Locate the cell with the specified text and output its (X, Y) center coordinate. 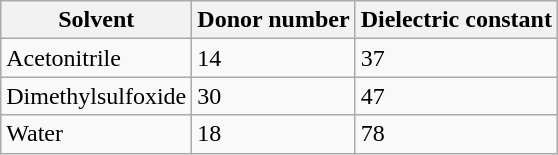
30 (274, 96)
18 (274, 134)
Dimethylsulfoxide (96, 96)
Dielectric constant (456, 20)
Water (96, 134)
Acetonitrile (96, 58)
47 (456, 96)
Solvent (96, 20)
37 (456, 58)
78 (456, 134)
Donor number (274, 20)
14 (274, 58)
